Find where the given text appears and provide that cell's center as [x, y] coordinate. 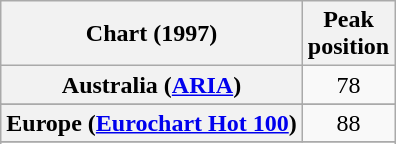
Europe (Eurochart Hot 100) [152, 123]
88 [348, 123]
Australia (ARIA) [152, 85]
78 [348, 85]
Peakposition [348, 34]
Chart (1997) [152, 34]
